Output the [X, Y] coordinate of the center of the cell containing the given text.  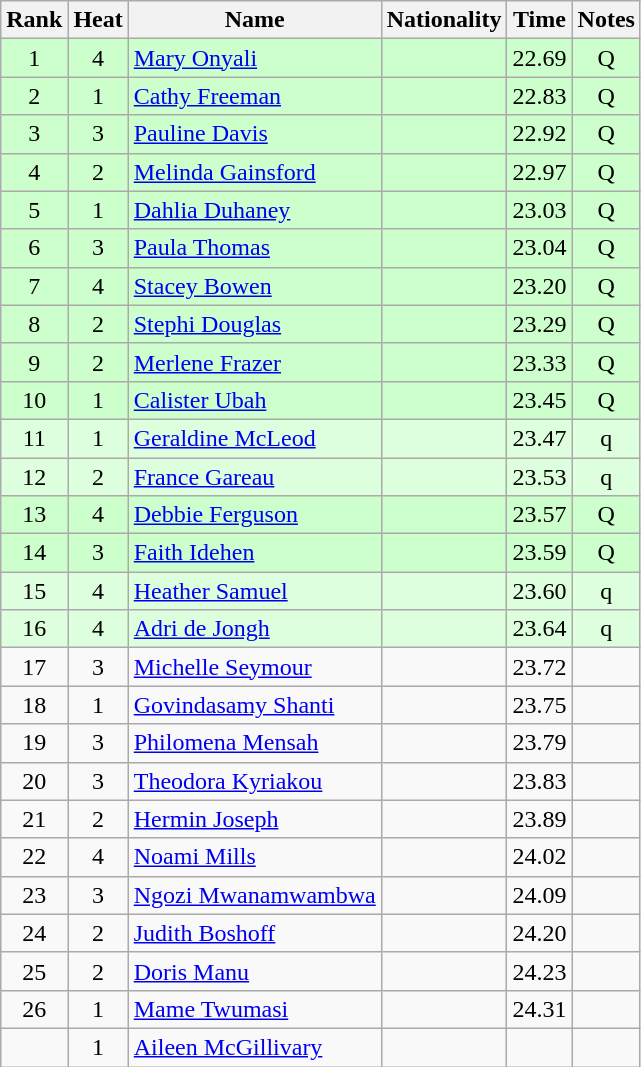
Adri de Jongh [254, 629]
13 [34, 515]
22.83 [540, 96]
Time [540, 20]
23.79 [540, 743]
17 [34, 667]
22.69 [540, 58]
7 [34, 286]
16 [34, 629]
23.83 [540, 781]
Cathy Freeman [254, 96]
Melinda Gainsford [254, 172]
22 [34, 857]
Govindasamy Shanti [254, 705]
Doris Manu [254, 971]
France Gareau [254, 477]
23.04 [540, 248]
Stephi Douglas [254, 324]
Debbie Ferguson [254, 515]
24.31 [540, 1009]
Judith Boshoff [254, 933]
10 [34, 400]
Paula Thomas [254, 248]
23.29 [540, 324]
9 [34, 362]
Dahlia Duhaney [254, 210]
12 [34, 477]
Geraldine McLeod [254, 438]
Merlene Frazer [254, 362]
23.03 [540, 210]
Name [254, 20]
Faith Idehen [254, 553]
Calister Ubah [254, 400]
24 [34, 933]
6 [34, 248]
26 [34, 1009]
Pauline Davis [254, 134]
23 [34, 895]
Ngozi Mwanamwambwa [254, 895]
22.97 [540, 172]
23.60 [540, 591]
24.02 [540, 857]
11 [34, 438]
23.59 [540, 553]
Philomena Mensah [254, 743]
Mary Onyali [254, 58]
22.92 [540, 134]
Rank [34, 20]
Aileen McGillivary [254, 1047]
19 [34, 743]
Nationality [444, 20]
23.89 [540, 819]
21 [34, 819]
Stacey Bowen [254, 286]
Mame Twumasi [254, 1009]
23.33 [540, 362]
23.72 [540, 667]
23.57 [540, 515]
8 [34, 324]
23.53 [540, 477]
24.20 [540, 933]
25 [34, 971]
Notes [606, 20]
Heat [98, 20]
14 [34, 553]
Noami Mills [254, 857]
23.75 [540, 705]
18 [34, 705]
Heather Samuel [254, 591]
23.45 [540, 400]
20 [34, 781]
23.20 [540, 286]
24.23 [540, 971]
23.47 [540, 438]
Theodora Kyriakou [254, 781]
Michelle Seymour [254, 667]
5 [34, 210]
Hermin Joseph [254, 819]
24.09 [540, 895]
23.64 [540, 629]
15 [34, 591]
